Locate the cell with the specified text and output its (X, Y) center coordinate. 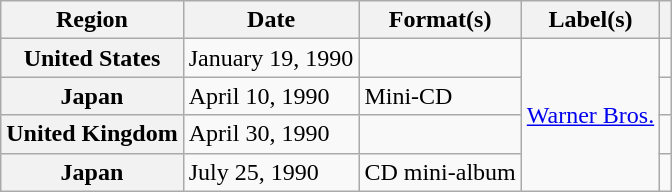
Mini-CD (440, 96)
Region (92, 20)
April 30, 1990 (271, 134)
United Kingdom (92, 134)
Warner Bros. (590, 115)
Format(s) (440, 20)
Label(s) (590, 20)
January 19, 1990 (271, 58)
April 10, 1990 (271, 96)
United States (92, 58)
Date (271, 20)
CD mini-album (440, 172)
July 25, 1990 (271, 172)
